Find where the given text appears and provide that cell's center as [x, y] coordinate. 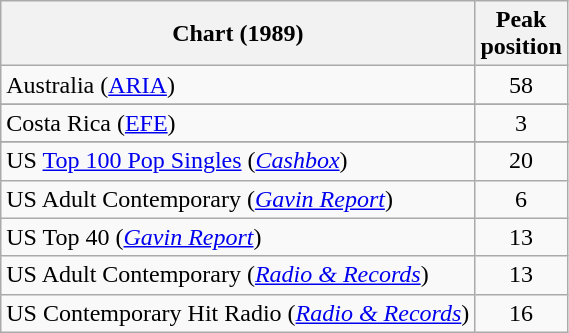
Chart (1989) [238, 34]
20 [521, 161]
US Adult Contemporary (Radio & Records) [238, 275]
US Adult Contemporary (Gavin Report) [238, 199]
6 [521, 199]
58 [521, 85]
Costa Rica (EFE) [238, 123]
3 [521, 123]
US Top 40 (Gavin Report) [238, 237]
US Contemporary Hit Radio (Radio & Records) [238, 313]
US Top 100 Pop Singles (Cashbox) [238, 161]
16 [521, 313]
Australia (ARIA) [238, 85]
Peakposition [521, 34]
